For the text-containing cell, return its midpoint in (X, Y) coordinate format. 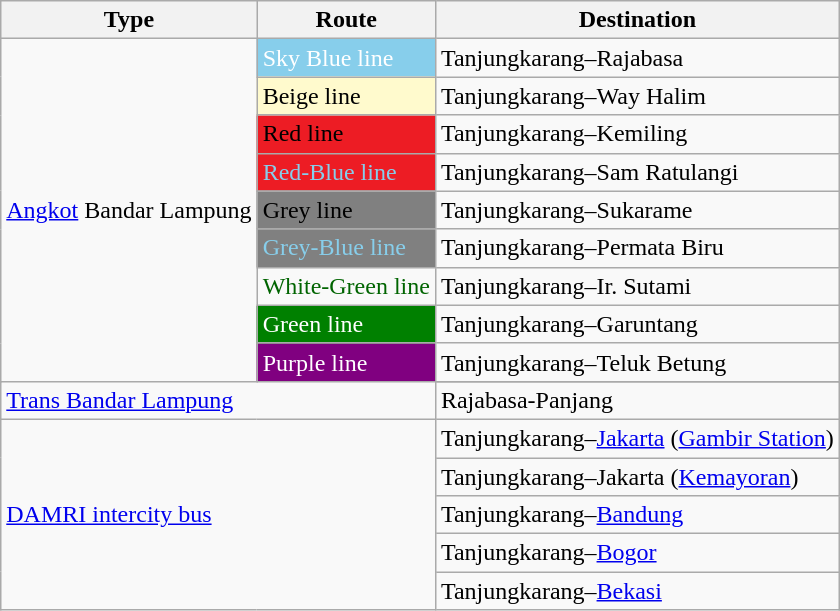
Tanjungkarang–Jakarta (Gambir Station) (637, 438)
Tanjungkarang–Sukarame (637, 210)
Route (346, 20)
Tanjungkarang–Bogor (637, 553)
Red line (346, 134)
Tanjungkarang–Bekasi (637, 591)
Tanjungkarang–Garuntang (637, 324)
Tanjungkarang–Jakarta (Kemayoran) (637, 477)
Grey line (346, 210)
DAMRI intercity bus (218, 514)
Angkot Bandar Lampung (129, 210)
Tanjungkarang–Way Halim (637, 96)
Rajabasa-Panjang (637, 400)
Type (129, 20)
Sky Blue line (346, 58)
Tanjungkarang–Permata Biru (637, 248)
Trans Bandar Lampung (218, 400)
Tanjungkarang–Bandung (637, 515)
Destination (637, 20)
White-Green line (346, 286)
Purple line (346, 362)
Tanjungkarang–Sam Ratulangi (637, 172)
Tanjungkarang–Teluk Betung (637, 362)
Tanjungkarang–Kemiling (637, 134)
Beige line (346, 96)
Tanjungkarang–Ir. Sutami (637, 286)
Red-Blue line (346, 172)
Green line (346, 324)
Grey-Blue line (346, 248)
Tanjungkarang–Rajabasa (637, 58)
